Determine the (x, y) coordinate at the center of the cell enclosing the given text.  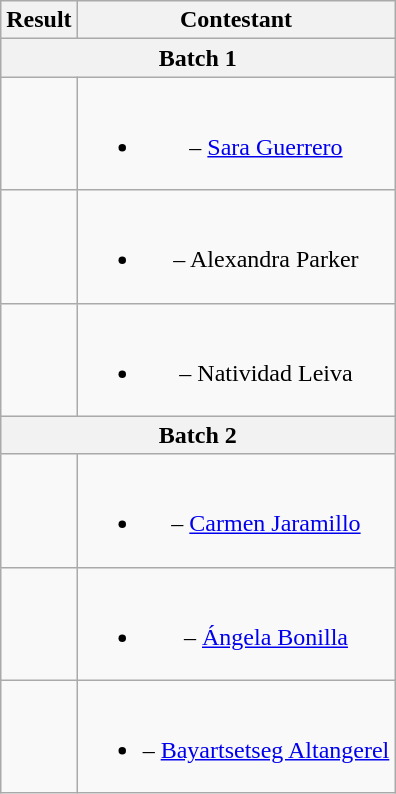
– Ángela Bonilla (236, 624)
Contestant (236, 20)
– Sara Guerrero (236, 134)
Result (39, 20)
Batch 1 (198, 58)
– Carmen Jaramillo (236, 510)
Batch 2 (198, 435)
– Bayartsetseg Altangerel (236, 736)
– Natividad Leiva (236, 360)
– Alexandra Parker (236, 246)
